Output the [x, y] coordinate of the center of the cell containing the given text.  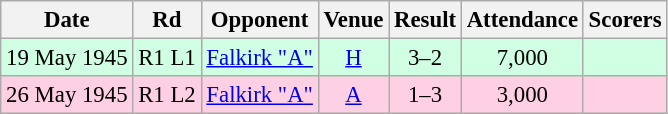
3,000 [522, 95]
Venue [354, 20]
7,000 [522, 58]
H [354, 58]
R1 L2 [167, 95]
Rd [167, 20]
Date [67, 20]
A [354, 95]
Opponent [260, 20]
Scorers [625, 20]
19 May 1945 [67, 58]
3–2 [426, 58]
26 May 1945 [67, 95]
R1 L1 [167, 58]
Result [426, 20]
1–3 [426, 95]
Attendance [522, 20]
